Identify which cell holds the provided text, then report its [x, y] central coordinate. 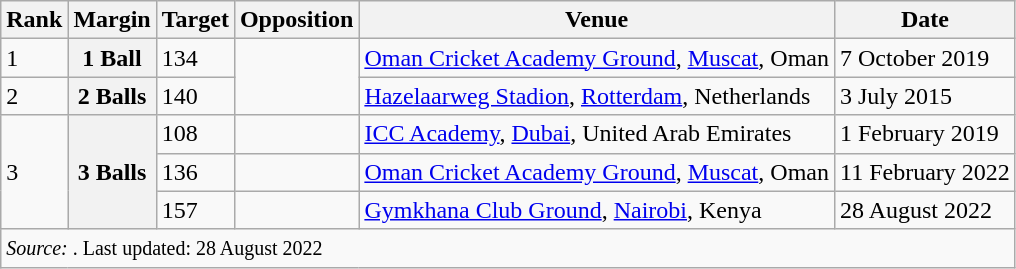
3 Balls [112, 172]
108 [195, 134]
2 Balls [112, 96]
Venue [597, 20]
Source: . Last updated: 28 August 2022 [508, 248]
Date [924, 20]
136 [195, 172]
2 [34, 96]
Rank [34, 20]
1 February 2019 [924, 134]
Hazelaarweg Stadion, Rotterdam, Netherlands [597, 96]
157 [195, 210]
Target [195, 20]
11 February 2022 [924, 172]
28 August 2022 [924, 210]
Opposition [296, 20]
3 [34, 172]
1 Ball [112, 58]
1 [34, 58]
ICC Academy, Dubai, United Arab Emirates [597, 134]
Margin [112, 20]
134 [195, 58]
7 October 2019 [924, 58]
Gymkhana Club Ground, Nairobi, Kenya [597, 210]
3 July 2015 [924, 96]
140 [195, 96]
